Output the [x, y] coordinate of the center of the cell containing the given text.  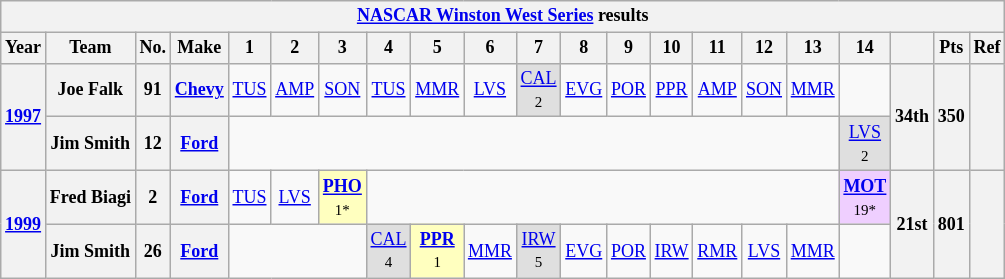
RMR [718, 251]
34th [912, 116]
21st [912, 224]
1997 [24, 116]
NASCAR Winston West Series results [503, 16]
4 [388, 48]
1999 [24, 224]
5 [438, 48]
PHO1* [343, 197]
Make [199, 48]
No. [152, 48]
PPR [672, 90]
26 [152, 251]
9 [629, 48]
6 [490, 48]
Fred Biagi [90, 197]
Team [90, 48]
350 [951, 116]
IRW [672, 251]
8 [584, 48]
CAL2 [538, 90]
801 [951, 224]
11 [718, 48]
91 [152, 90]
Joe Falk [90, 90]
7 [538, 48]
PPR1 [438, 251]
14 [865, 48]
IRW5 [538, 251]
MOT19* [865, 197]
13 [812, 48]
1 [250, 48]
LVS2 [865, 144]
Ref [987, 48]
10 [672, 48]
CAL4 [388, 251]
Year [24, 48]
Chevy [199, 90]
3 [343, 48]
Pts [951, 48]
